For the text-containing cell, return its midpoint in (x, y) coordinate format. 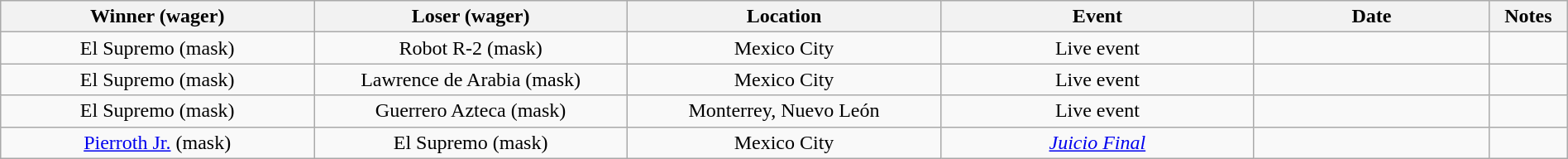
Guerrero Azteca (mask) (471, 111)
Juicio Final (1097, 142)
Pierroth Jr. (mask) (157, 142)
Date (1371, 17)
Notes (1528, 17)
Lawrence de Arabia (mask) (471, 79)
Loser (wager) (471, 17)
Winner (wager) (157, 17)
Monterrey, Nuevo León (784, 111)
Event (1097, 17)
Robot R-2 (mask) (471, 48)
Location (784, 17)
